Locate the cell with the specified text and output its (X, Y) center coordinate. 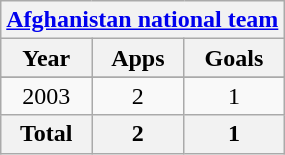
Apps (138, 58)
Afghanistan national team (142, 20)
Total (46, 134)
Year (46, 58)
2003 (46, 96)
Goals (234, 58)
